Determine the (x, y) coordinate at the center of the cell enclosing the given text.  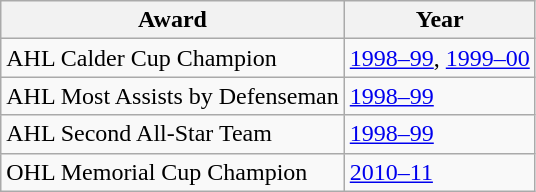
1998–99, 1999–00 (440, 58)
Year (440, 20)
OHL Memorial Cup Champion (173, 172)
AHL Calder Cup Champion (173, 58)
2010–11 (440, 172)
AHL Most Assists by Defenseman (173, 96)
AHL Second All-Star Team (173, 134)
Award (173, 20)
